Detect which cell encompasses the target text, then output its (X, Y) center coordinate. 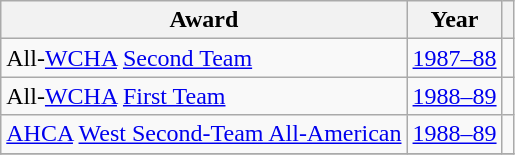
1987–88 (454, 58)
All-WCHA First Team (204, 96)
Award (204, 20)
Year (454, 20)
AHCA West Second-Team All-American (204, 134)
All-WCHA Second Team (204, 58)
